Detect which cell encompasses the target text, then output its [X, Y] center coordinate. 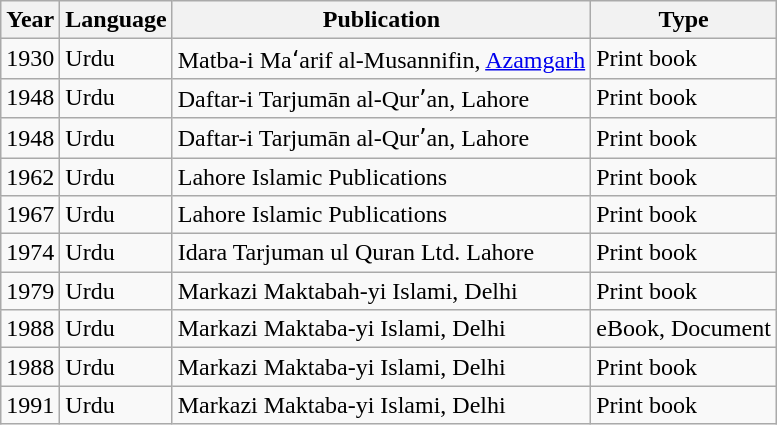
1974 [30, 253]
Type [684, 20]
1967 [30, 215]
1962 [30, 177]
Year [30, 20]
Publication [381, 20]
Matba-i Maʻarif al-Musannifin, Azamgarh [381, 59]
1930 [30, 59]
Language [116, 20]
eBook, Document [684, 329]
1991 [30, 405]
1979 [30, 291]
Idara Tarjuman ul Quran Ltd. Lahore [381, 253]
Markazi Maktabah-yi Islami, Delhi [381, 291]
